Find where the given text appears and provide that cell's center as [X, Y] coordinate. 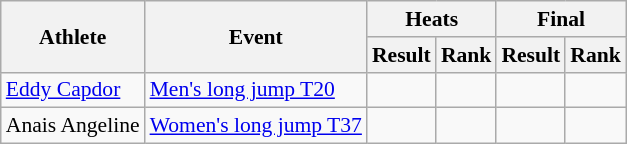
Event [256, 36]
Eddy Capdor [73, 90]
Final [560, 19]
Heats [432, 19]
Women's long jump T37 [256, 126]
Athlete [73, 36]
Men's long jump T20 [256, 90]
Anais Angeline [73, 126]
